Extract the [x, y] coordinate from the center of the cell holding the provided text.  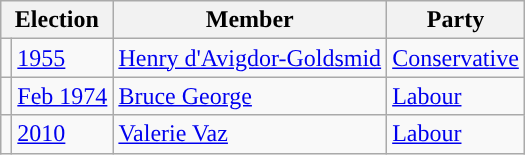
1955 [62, 58]
Bruce George [250, 96]
2010 [62, 134]
Member [250, 20]
Conservative [456, 58]
Feb 1974 [62, 96]
Election [57, 20]
Henry d'Avigdor-Goldsmid [250, 58]
Party [456, 20]
Valerie Vaz [250, 134]
